Capture the cell that displays the provided text and extract its [x, y] central coordinate. 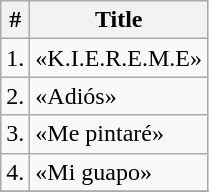
«Me pintaré» [119, 134]
4. [16, 172]
«Adiós» [119, 96]
2. [16, 96]
3. [16, 134]
# [16, 20]
Title [119, 20]
«K.I.E.R.E.M.E» [119, 58]
1. [16, 58]
«Mi guapo» [119, 172]
